From the cell containing the given text, extract its center point as (X, Y) coordinate. 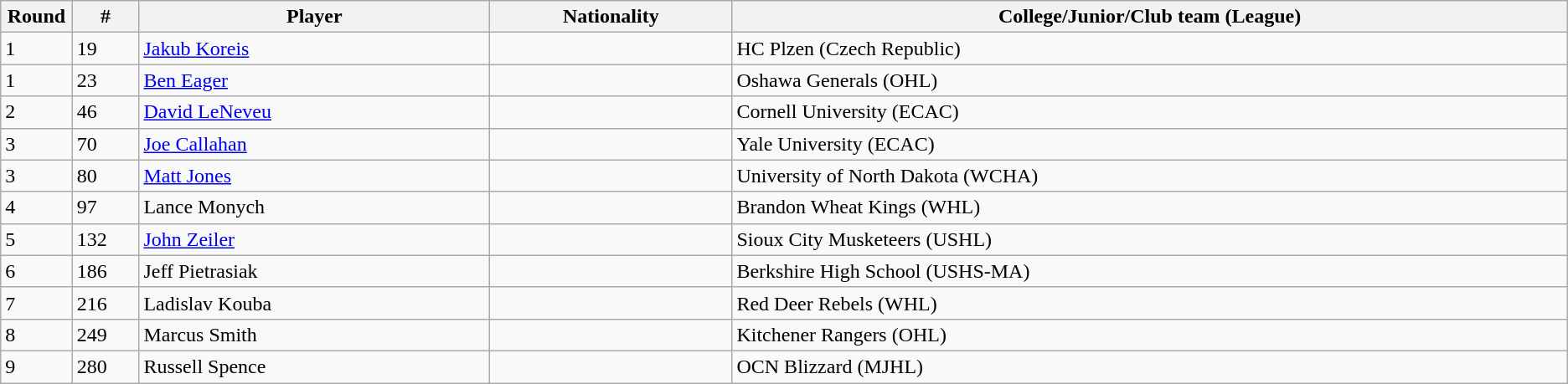
# (106, 17)
Matt Jones (315, 176)
Sioux City Musketeers (USHL) (1149, 239)
Red Deer Rebels (WHL) (1149, 303)
46 (106, 112)
2 (37, 112)
70 (106, 144)
Nationality (611, 17)
4 (37, 207)
97 (106, 207)
Ladislav Kouba (315, 303)
23 (106, 80)
80 (106, 176)
Yale University (ECAC) (1149, 144)
HC Plzen (Czech Republic) (1149, 49)
College/Junior/Club team (League) (1149, 17)
Jakub Koreis (315, 49)
249 (106, 335)
6 (37, 271)
Round (37, 17)
Marcus Smith (315, 335)
Russell Spence (315, 366)
Brandon Wheat Kings (WHL) (1149, 207)
186 (106, 271)
Jeff Pietrasiak (315, 271)
University of North Dakota (WCHA) (1149, 176)
Oshawa Generals (OHL) (1149, 80)
Lance Monych (315, 207)
19 (106, 49)
132 (106, 239)
Ben Eager (315, 80)
OCN Blizzard (MJHL) (1149, 366)
Joe Callahan (315, 144)
John Zeiler (315, 239)
Kitchener Rangers (OHL) (1149, 335)
8 (37, 335)
5 (37, 239)
9 (37, 366)
7 (37, 303)
David LeNeveu (315, 112)
280 (106, 366)
Player (315, 17)
216 (106, 303)
Cornell University (ECAC) (1149, 112)
Berkshire High School (USHS-MA) (1149, 271)
